Find where the given text appears and provide that cell's center as (X, Y) coordinate. 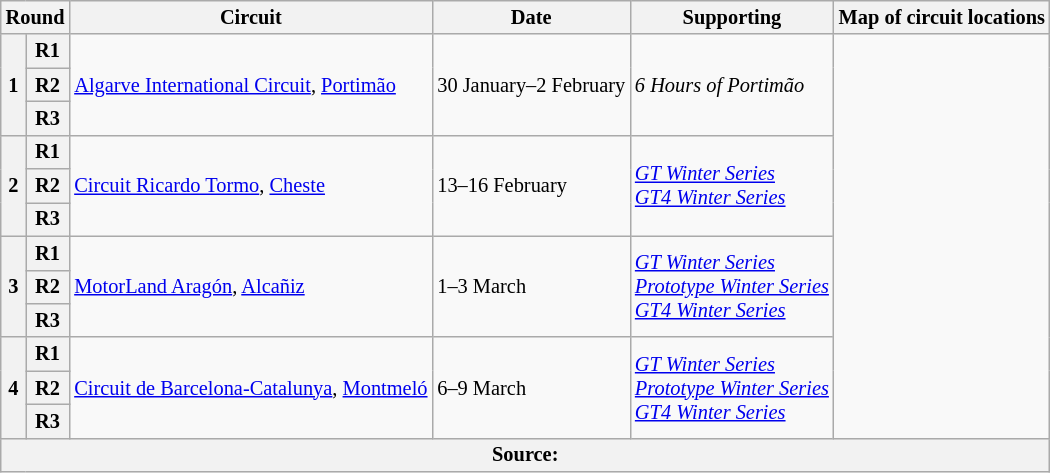
2 (14, 186)
1–3 March (531, 286)
1 (14, 84)
Circuit Ricardo Tormo, Cheste (250, 186)
3 (14, 286)
Circuit de Barcelona-Catalunya, Montmeló (250, 388)
6 Hours of Portimão (732, 84)
MotorLand Aragón, Alcañiz (250, 286)
Date (531, 17)
Supporting (732, 17)
6–9 March (531, 388)
13–16 February (531, 186)
30 January–2 February (531, 84)
Algarve International Circuit, Portimão (250, 84)
Circuit (250, 17)
Map of circuit locations (942, 17)
4 (14, 388)
Source: (526, 455)
Round (36, 17)
GT Winter SeriesGT4 Winter Series (732, 186)
